For the text-containing cell, return its midpoint in (X, Y) coordinate format. 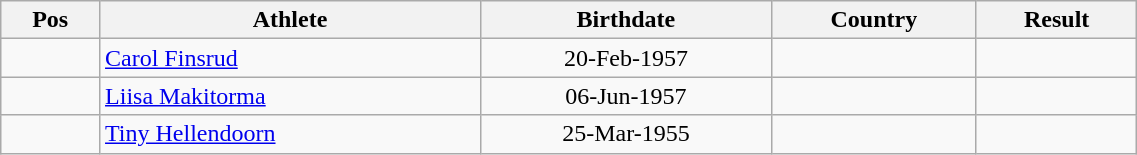
Country (874, 20)
Result (1056, 20)
06-Jun-1957 (626, 96)
20-Feb-1957 (626, 58)
Athlete (290, 20)
Carol Finsrud (290, 58)
Tiny Hellendoorn (290, 134)
Pos (50, 20)
Birthdate (626, 20)
Liisa Makitorma (290, 96)
25-Mar-1955 (626, 134)
